Provide the (X, Y) coordinate of the cell's center where the given text is located.  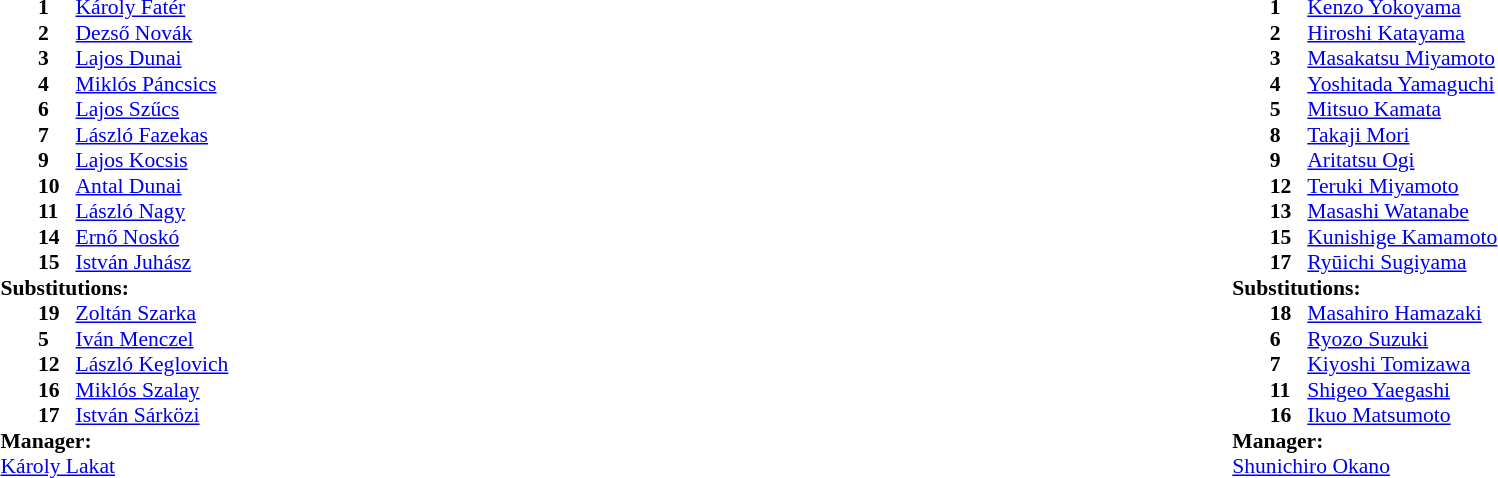
Mitsuo Kamata (1402, 109)
László Nagy (152, 211)
Ikuo Matsumoto (1402, 415)
13 (1289, 211)
Ryūichi Sugiyama (1402, 263)
18 (1289, 313)
Yoshitada Yamaguchi (1402, 84)
Lajos Kocsis (152, 161)
László Fazekas (152, 135)
Zoltán Szarka (152, 313)
Lajos Szűcs (152, 109)
10 (57, 186)
Shigeo Yaegashi (1402, 390)
19 (57, 313)
Ryozo Suzuki (1402, 339)
Masahiro Hamazaki (1402, 313)
Dezső Novák (152, 33)
Hiroshi Katayama (1402, 33)
Aritatsu Ogi (1402, 161)
14 (57, 237)
Lajos Dunai (152, 59)
8 (1289, 135)
Antal Dunai (152, 186)
István Juhász (152, 263)
Ernő Noskó (152, 237)
Masashi Watanabe (1402, 211)
Kiyoshi Tomizawa (1402, 365)
Teruki Miyamoto (1402, 186)
István Sárközi (152, 415)
Miklós Páncsics (152, 84)
László Keglovich (152, 365)
Miklós Szalay (152, 390)
Kunishige Kamamoto (1402, 237)
Iván Menczel (152, 339)
Takaji Mori (1402, 135)
Masakatsu Miyamoto (1402, 59)
